Return the (x, y) coordinate for the center point of the cell that contains the specified text.  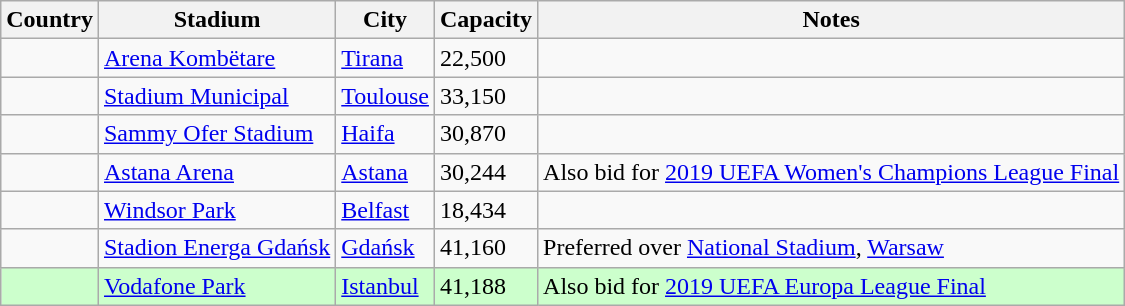
Arena Kombëtare (216, 58)
Belfast (386, 210)
30,870 (486, 134)
30,244 (486, 172)
Stadion Energa Gdańsk (216, 248)
41,160 (486, 248)
Gdańsk (386, 248)
Also bid for 2019 UEFA Europa League Final (832, 286)
Also bid for 2019 UEFA Women's Champions League Final (832, 172)
Astana Arena (216, 172)
Country (50, 20)
Istanbul (386, 286)
Astana (386, 172)
Stadium Municipal (216, 96)
Tirana (386, 58)
Toulouse (386, 96)
Stadium (216, 20)
Haifa (386, 134)
City (386, 20)
Capacity (486, 20)
Windsor Park (216, 210)
Sammy Ofer Stadium (216, 134)
18,434 (486, 210)
22,500 (486, 58)
41,188 (486, 286)
33,150 (486, 96)
Preferred over National Stadium, Warsaw (832, 248)
Notes (832, 20)
Vodafone Park (216, 286)
